Return [X, Y] of the center of cell containing provided text 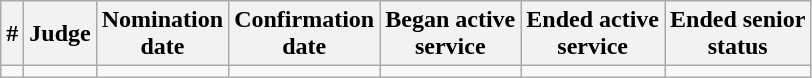
Ended activeservice [593, 34]
Began activeservice [450, 34]
Nominationdate [162, 34]
Confirmationdate [304, 34]
Ended seniorstatus [737, 34]
# [12, 34]
Judge [60, 34]
